Scan for the cell matching the given text and deliver its [x, y] coordinate at center. 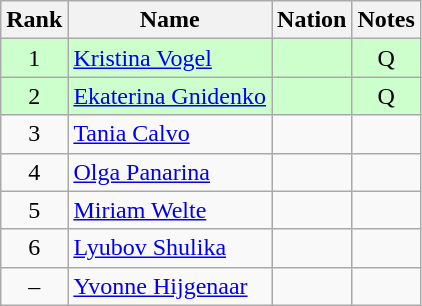
Notes [386, 20]
Nation [312, 20]
1 [34, 58]
Olga Panarina [170, 172]
Kristina Vogel [170, 58]
– [34, 286]
5 [34, 210]
Ekaterina Gnidenko [170, 96]
6 [34, 248]
3 [34, 134]
Miriam Welte [170, 210]
Name [170, 20]
Rank [34, 20]
Yvonne Hijgenaar [170, 286]
Lyubov Shulika [170, 248]
Tania Calvo [170, 134]
4 [34, 172]
2 [34, 96]
